Detect which cell encompasses the target text, then output its (x, y) center coordinate. 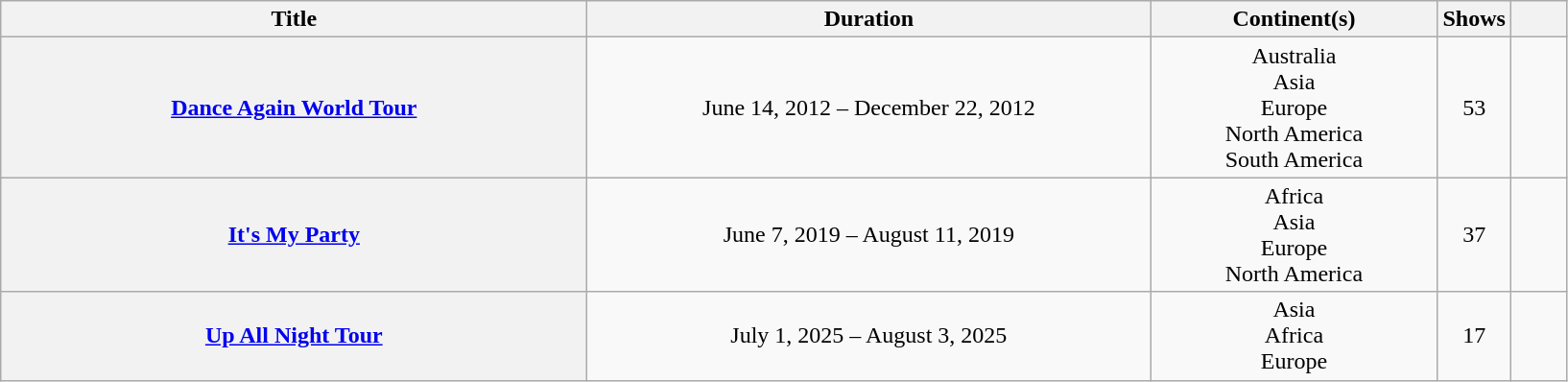
Shows (1474, 19)
AsiaAfricaEurope (1294, 336)
July 1, 2025 – August 3, 2025 (869, 336)
Up All Night Tour (294, 336)
June 7, 2019 – August 11, 2019 (869, 234)
June 14, 2012 – December 22, 2012 (869, 107)
Title (294, 19)
37 (1474, 234)
It's My Party (294, 234)
53 (1474, 107)
Duration (869, 19)
Dance Again World Tour (294, 107)
Continent(s) (1294, 19)
AfricaAsiaEuropeNorth America (1294, 234)
AustraliaAsiaEuropeNorth AmericaSouth America (1294, 107)
17 (1474, 336)
